Find where the given text appears and provide that cell's center as (X, Y) coordinate. 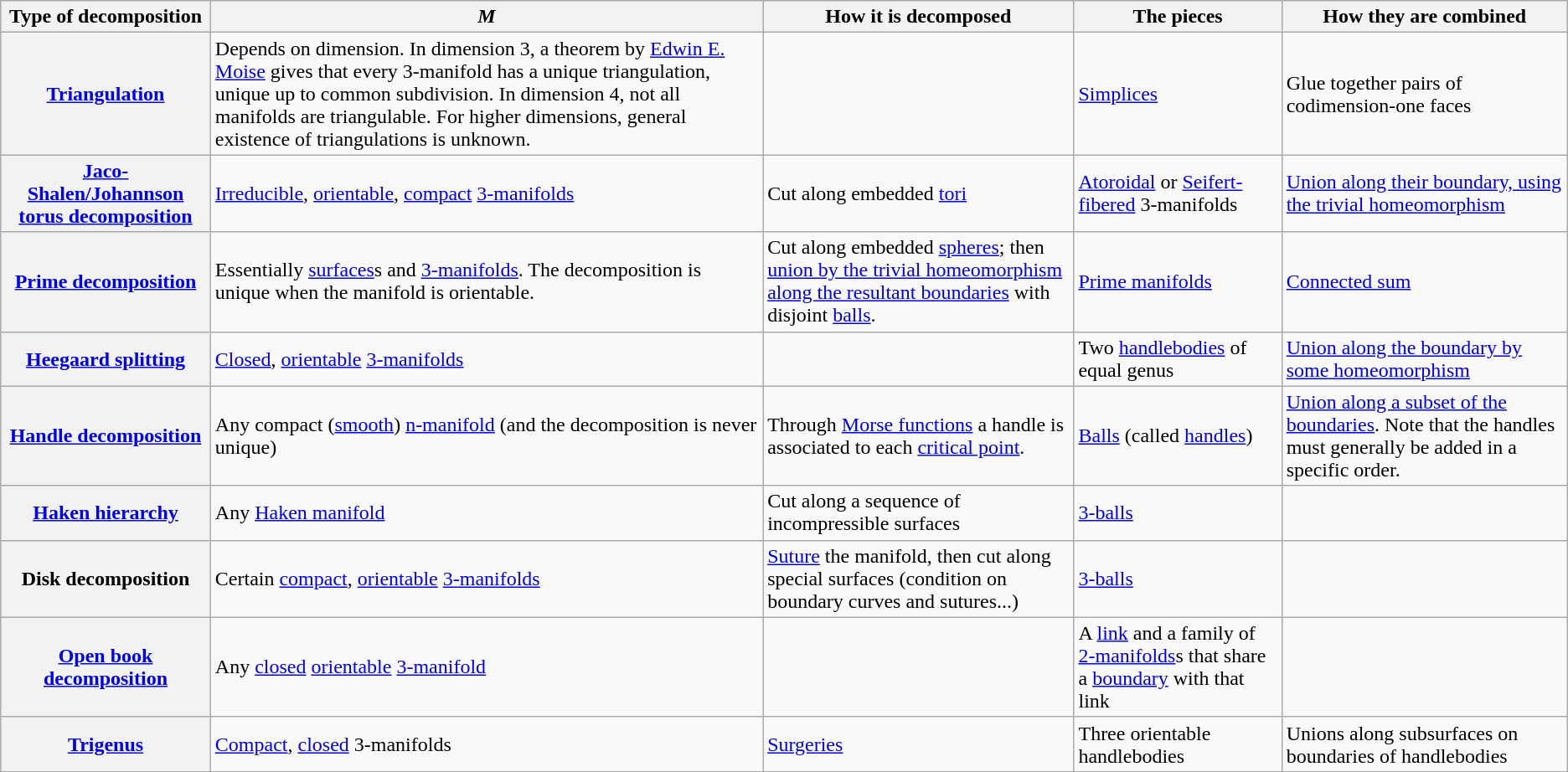
Cut along embedded tori (918, 193)
Essentially surfacess and 3-manifolds. The decomposition is unique when the manifold is orientable. (486, 281)
Union along the boundary by some homeomorphism (1424, 358)
Cut along a sequence of incompressible surfaces (918, 512)
Triangulation (106, 94)
A link and a family of 2-manifoldss that share a boundary with that link (1178, 666)
Jaco-Shalen/Johannson torus decomposition (106, 193)
How they are combined (1424, 17)
Certain compact, orientable 3-manifolds (486, 579)
How it is decomposed (918, 17)
Type of decomposition (106, 17)
The pieces (1178, 17)
Prime manifolds (1178, 281)
Any closed orientable 3-manifold (486, 666)
Surgeries (918, 744)
Cut along embedded spheres; then union by the trivial homeomorphism along the resultant boundaries with disjoint balls. (918, 281)
Any compact (smooth) n-manifold (and the decomposition is never unique) (486, 435)
Irreducible, orientable, compact 3-manifolds (486, 193)
Balls (called handles) (1178, 435)
Compact, closed 3-manifolds (486, 744)
Union along a subset of the boundaries. Note that the handles must generally be added in a specific order. (1424, 435)
Three orientable handlebodies (1178, 744)
Haken hierarchy (106, 512)
Open book decomposition (106, 666)
Trigenus (106, 744)
Through Morse functions a handle is associated to each critical point. (918, 435)
Simplices (1178, 94)
Connected sum (1424, 281)
Glue together pairs of codimension-one faces (1424, 94)
M (486, 17)
Two handlebodies of equal genus (1178, 358)
Any Haken manifold (486, 512)
Disk decomposition (106, 579)
Unions along subsurfaces on boundaries of handlebodies (1424, 744)
Prime decomposition (106, 281)
Union along their boundary, using the trivial homeomorphism (1424, 193)
Heegaard splitting (106, 358)
Atoroidal or Seifert-fibered 3-manifolds (1178, 193)
Suture the manifold, then cut along special surfaces (condition on boundary curves and sutures...) (918, 579)
Handle decomposition (106, 435)
Closed, orientable 3-manifolds (486, 358)
